Find where the given text appears and provide that cell's center as [X, Y] coordinate. 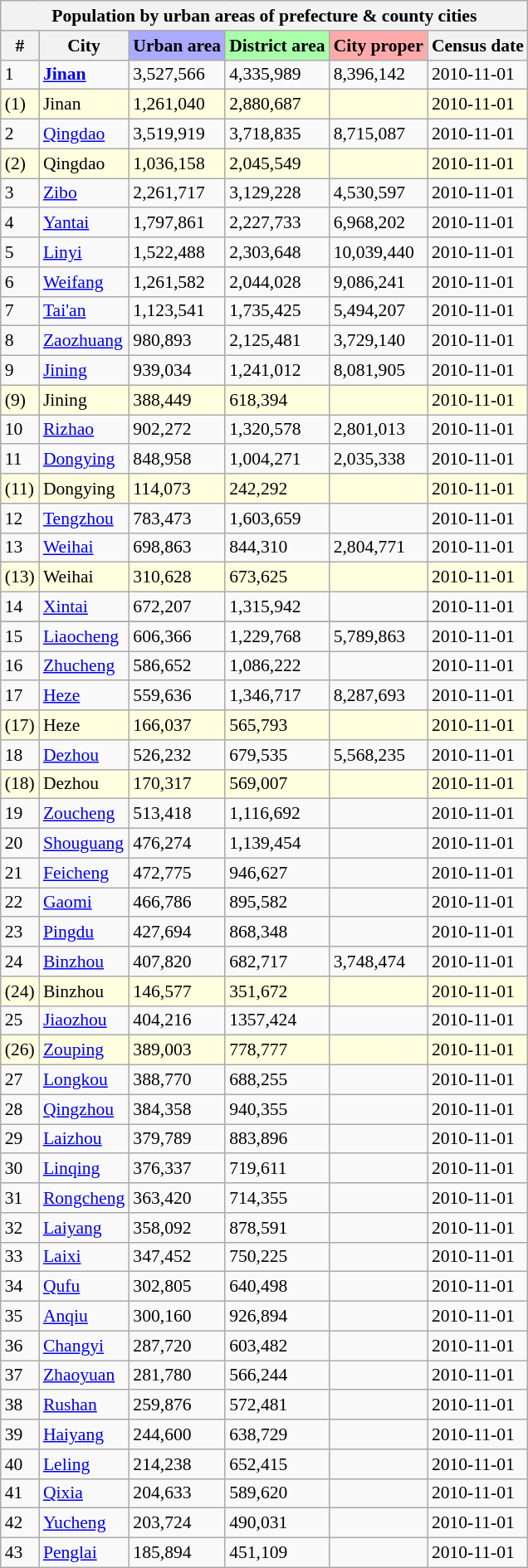
783,473 [177, 519]
384,358 [177, 1109]
Zibo [84, 193]
16 [20, 666]
(9) [20, 400]
750,225 [277, 1257]
848,958 [177, 460]
Zhaoyuan [84, 1376]
1 [20, 75]
2,880,687 [277, 105]
8,715,087 [379, 134]
4,530,597 [379, 193]
2,261,717 [177, 193]
23 [20, 933]
41 [20, 1493]
1,116,692 [277, 814]
Yucheng [84, 1523]
3,527,566 [177, 75]
451,109 [277, 1553]
31 [20, 1198]
10,039,440 [379, 252]
9 [20, 371]
566,244 [277, 1376]
40 [20, 1464]
Linqing [84, 1169]
902,272 [177, 430]
682,717 [277, 962]
(24) [20, 991]
980,893 [177, 341]
1,603,659 [277, 519]
844,310 [277, 548]
37 [20, 1376]
21 [20, 873]
Rushan [84, 1405]
43 [20, 1553]
Pingdu [84, 933]
1,797,861 [177, 223]
(2) [20, 163]
7 [20, 311]
513,418 [177, 814]
38 [20, 1405]
559,636 [177, 696]
358,092 [177, 1228]
3,729,140 [379, 341]
1,086,222 [277, 666]
19 [20, 814]
1,036,158 [177, 163]
166,037 [177, 725]
388,770 [177, 1080]
25 [20, 1020]
526,232 [177, 755]
203,724 [177, 1523]
572,481 [277, 1405]
476,274 [177, 844]
946,627 [277, 873]
472,775 [177, 873]
2,035,338 [379, 460]
Tai'an [84, 311]
404,216 [177, 1020]
1,261,040 [177, 105]
673,625 [277, 577]
8,081,905 [379, 371]
2,044,028 [277, 282]
1,315,942 [277, 607]
214,238 [177, 1464]
(11) [20, 489]
Leling [84, 1464]
778,777 [277, 1050]
939,034 [177, 371]
14 [20, 607]
868,348 [277, 933]
Zouping [84, 1050]
Haiyang [84, 1434]
565,793 [277, 725]
603,482 [277, 1346]
714,355 [277, 1198]
1,139,454 [277, 844]
1,004,271 [277, 460]
302,805 [177, 1287]
1,241,012 [277, 371]
Census date [478, 46]
District area [277, 46]
379,789 [177, 1139]
(13) [20, 577]
34 [20, 1287]
1,320,578 [277, 430]
36 [20, 1346]
388,449 [177, 400]
27 [20, 1080]
12 [20, 519]
17 [20, 696]
376,337 [177, 1169]
Laiyang [84, 1228]
6 [20, 282]
3,519,919 [177, 134]
606,366 [177, 636]
32 [20, 1228]
Yantai [84, 223]
(1) [20, 105]
8 [20, 341]
688,255 [277, 1080]
281,780 [177, 1376]
20 [20, 844]
2,125,481 [277, 341]
895,582 [277, 903]
13 [20, 548]
City proper [379, 46]
3,718,835 [277, 134]
698,863 [177, 548]
2,303,648 [277, 252]
185,894 [177, 1553]
3,748,474 [379, 962]
363,420 [177, 1198]
672,207 [177, 607]
Feicheng [84, 873]
Laizhou [84, 1139]
Population by urban areas of prefecture & county cities [264, 16]
146,577 [177, 991]
Weifang [84, 282]
3,129,228 [277, 193]
2,804,771 [379, 548]
City [84, 46]
Gaomi [84, 903]
Tengzhou [84, 519]
638,729 [277, 1434]
351,672 [277, 991]
5,494,207 [379, 311]
11 [20, 460]
Penglai [84, 1553]
Qixia [84, 1493]
Jiaozhou [84, 1020]
940,355 [277, 1109]
300,160 [177, 1317]
1,229,768 [277, 636]
586,652 [177, 666]
490,031 [277, 1523]
2,801,013 [379, 430]
Zoucheng [84, 814]
(26) [20, 1050]
Rongcheng [84, 1198]
569,007 [277, 784]
242,292 [277, 489]
204,633 [177, 1493]
(18) [20, 784]
Qufu [84, 1287]
618,394 [277, 400]
466,786 [177, 903]
28 [20, 1109]
2,227,733 [277, 223]
878,591 [277, 1228]
719,611 [277, 1169]
Qingzhou [84, 1109]
589,620 [277, 1493]
9,086,241 [379, 282]
4,335,989 [277, 75]
1357,424 [277, 1020]
347,452 [177, 1257]
39 [20, 1434]
22 [20, 903]
Xintai [84, 607]
15 [20, 636]
5 [20, 252]
33 [20, 1257]
1,261,582 [177, 282]
Zhucheng [84, 666]
114,073 [177, 489]
640,498 [277, 1287]
10 [20, 430]
29 [20, 1139]
Longkou [84, 1080]
30 [20, 1169]
3 [20, 193]
287,720 [177, 1346]
4 [20, 223]
5,789,863 [379, 636]
926,894 [277, 1317]
Liaocheng [84, 636]
679,535 [277, 755]
# [20, 46]
Urban area [177, 46]
310,628 [177, 577]
Zaozhuang [84, 341]
Anqiu [84, 1317]
1,522,488 [177, 252]
Rizhao [84, 430]
8,287,693 [379, 696]
427,694 [177, 933]
24 [20, 962]
Shouguang [84, 844]
883,896 [277, 1139]
35 [20, 1317]
2 [20, 134]
244,600 [177, 1434]
Laixi [84, 1257]
42 [20, 1523]
Changyi [84, 1346]
1,123,541 [177, 311]
407,820 [177, 962]
Linyi [84, 252]
1,735,425 [277, 311]
259,876 [177, 1405]
652,415 [277, 1464]
389,003 [177, 1050]
170,317 [177, 784]
(17) [20, 725]
1,346,717 [277, 696]
5,568,235 [379, 755]
2,045,549 [277, 163]
18 [20, 755]
6,968,202 [379, 223]
8,396,142 [379, 75]
